Detect which cell encompasses the target text, then output its (X, Y) center coordinate. 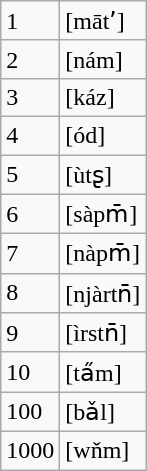
2 (30, 59)
1000 (30, 450)
[wňm] (103, 450)
[sàpm̄] (103, 214)
8 (30, 293)
[ùtʂ] (103, 174)
7 (30, 254)
[nám] (103, 59)
9 (30, 333)
[njàrtn̄] (103, 293)
100 (30, 412)
1 (30, 21)
6 (30, 214)
5 (30, 174)
10 (30, 372)
[ìrstn̄] (103, 333)
[nàpm̄] (103, 254)
[mātʼ] (103, 21)
[bǎl] (103, 412)
[ód] (103, 135)
4 (30, 135)
3 (30, 97)
[káz] (103, 97)
[ta̋m] (103, 372)
